Extract the [X, Y] coordinate from the center of the cell holding the provided text.  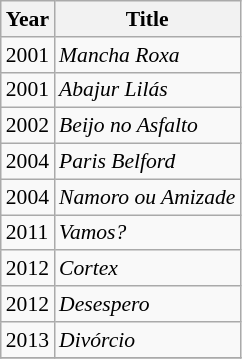
Abajur Lilás [147, 90]
Title [147, 19]
Desespero [147, 304]
Mancha Roxa [147, 55]
Cortex [147, 269]
Paris Belford [147, 162]
Year [28, 19]
2011 [28, 233]
Beijo no Asfalto [147, 126]
Namoro ou Amizade [147, 197]
Vamos? [147, 233]
Divórcio [147, 340]
2013 [28, 340]
2002 [28, 126]
